Pinpoint the cell where the given text exists, returning its (X, Y) midpoint coordinate. 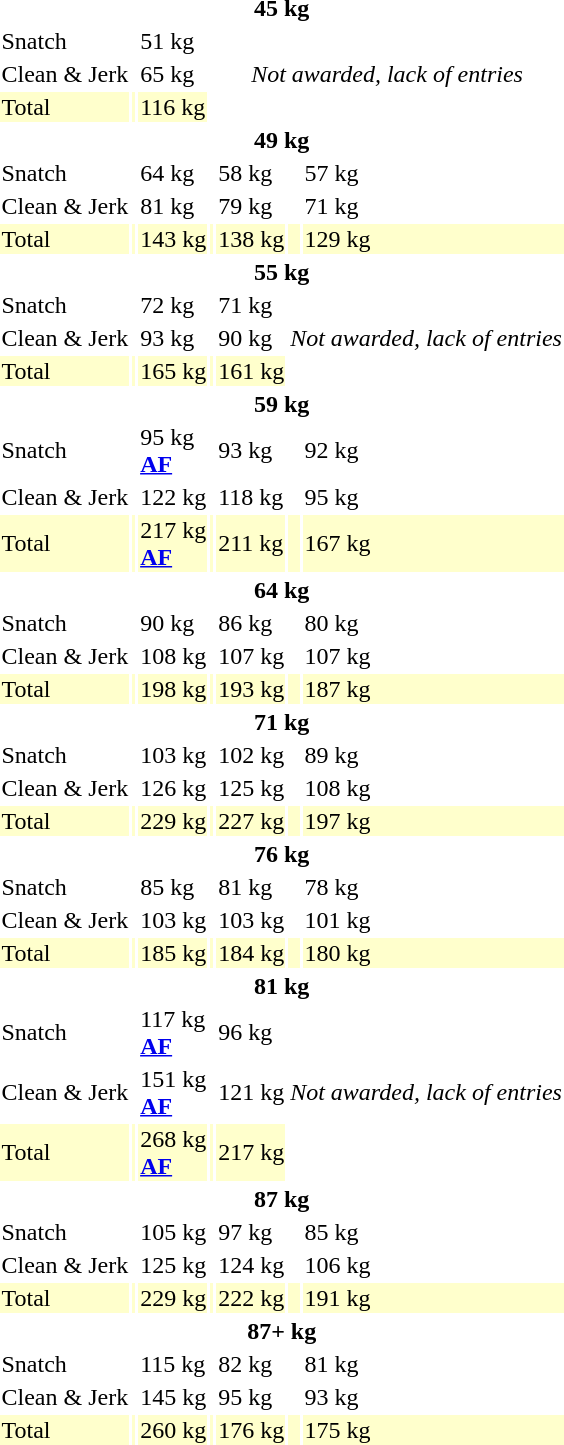
165 kg (174, 371)
115 kg (174, 1364)
87 kg (282, 1199)
185 kg (174, 953)
58 kg (252, 173)
268 kgAF (174, 1152)
87+ kg (282, 1331)
198 kg (174, 689)
49 kg (282, 140)
95 kgAF (174, 450)
184 kg (252, 953)
51 kg (174, 41)
167 kg (433, 544)
187 kg (433, 689)
86 kg (252, 623)
217 kg (252, 1152)
78 kg (433, 887)
102 kg (252, 755)
106 kg (433, 1265)
151 kgAF (174, 1092)
138 kg (252, 239)
222 kg (252, 1298)
89 kg (433, 755)
97 kg (252, 1232)
126 kg (174, 788)
82 kg (252, 1364)
101 kg (433, 920)
217 kgAF (174, 544)
124 kg (252, 1265)
260 kg (174, 1430)
191 kg (433, 1298)
121 kg (252, 1092)
76 kg (282, 854)
145 kg (174, 1397)
105 kg (174, 1232)
143 kg (174, 239)
72 kg (174, 305)
227 kg (252, 821)
117 kgAF (174, 1032)
180 kg (433, 953)
59 kg (282, 404)
197 kg (433, 821)
96 kg (252, 1032)
211 kg (252, 544)
65 kg (174, 74)
79 kg (252, 206)
55 kg (282, 272)
118 kg (252, 497)
92 kg (433, 450)
57 kg (433, 173)
176 kg (252, 1430)
122 kg (174, 497)
129 kg (433, 239)
116 kg (174, 107)
80 kg (433, 623)
175 kg (433, 1430)
193 kg (252, 689)
161 kg (252, 371)
